Scan for the cell matching the given text and deliver its [x, y] coordinate at center. 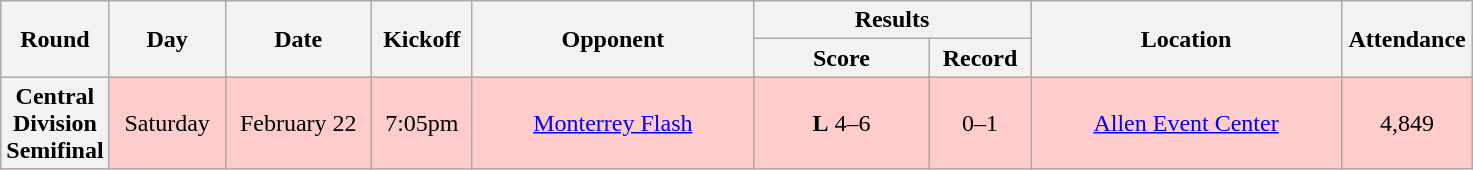
Monterrey Flash [612, 123]
Location [1186, 39]
Results [892, 20]
Day [167, 39]
Saturday [167, 123]
7:05pm [422, 123]
Allen Event Center [1186, 123]
Score [841, 58]
Opponent [612, 39]
L 4–6 [841, 123]
Kickoff [422, 39]
Attendance [1408, 39]
Round [55, 39]
Date [298, 39]
February 22 [298, 123]
0–1 [980, 123]
Record [980, 58]
4,849 [1408, 123]
Central Division Semifinal [55, 123]
